Capture the cell that displays the provided text and extract its (x, y) central coordinate. 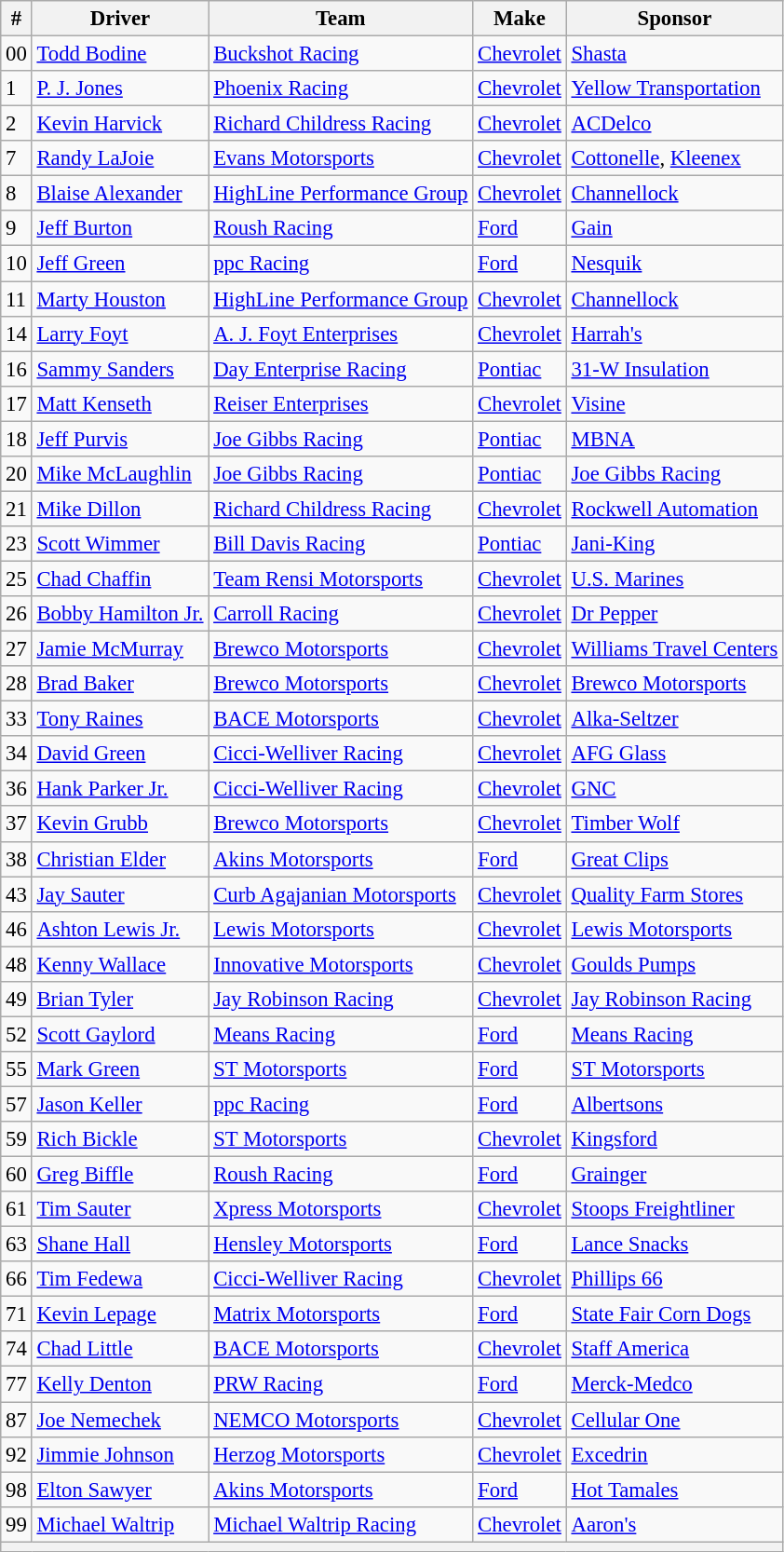
Staff America (674, 1350)
Curb Agajanian Motorsports (341, 894)
Christian Elder (120, 859)
Merck-Medco (674, 1384)
74 (17, 1350)
46 (17, 929)
Mike Dillon (120, 509)
17 (17, 403)
Cottonelle, Kleenex (674, 158)
Jani-King (674, 544)
59 (17, 1139)
Randy LaJoie (120, 158)
State Fair Corn Dogs (674, 1314)
Scott Gaylord (120, 1034)
2 (17, 124)
Sammy Sanders (120, 369)
Hensley Motorsports (341, 1245)
Kevin Grubb (120, 824)
77 (17, 1384)
63 (17, 1245)
Team Rensi Motorsports (341, 579)
Jay Sauter (120, 894)
Kelly Denton (120, 1384)
PRW Racing (341, 1384)
Phillips 66 (674, 1279)
61 (17, 1209)
David Green (120, 754)
Kenny Wallace (120, 964)
Jeff Burton (120, 228)
Tim Fedewa (120, 1279)
Grainger (674, 1175)
99 (17, 1524)
Michael Waltrip Racing (341, 1524)
1 (17, 88)
Chad Little (120, 1350)
66 (17, 1279)
Scott Wimmer (120, 544)
Day Enterprise Racing (341, 369)
Matt Kenseth (120, 403)
36 (17, 789)
Chad Chaffin (120, 579)
87 (17, 1420)
Tim Sauter (120, 1209)
GNC (674, 789)
ACDelco (674, 124)
Nesquik (674, 264)
Excedrin (674, 1454)
26 (17, 614)
Mark Green (120, 1069)
14 (17, 334)
55 (17, 1069)
20 (17, 474)
# (17, 19)
23 (17, 544)
9 (17, 228)
Reiser Enterprises (341, 403)
Brian Tyler (120, 1000)
Brad Baker (120, 684)
Ashton Lewis Jr. (120, 929)
NEMCO Motorsports (341, 1420)
Kingsford (674, 1139)
31-W Insulation (674, 369)
A. J. Foyt Enterprises (341, 334)
Rockwell Automation (674, 509)
Matrix Motorsports (341, 1314)
Jamie McMurray (120, 649)
Jimmie Johnson (120, 1454)
71 (17, 1314)
Great Clips (674, 859)
00 (17, 54)
Yellow Transportation (674, 88)
Team (341, 19)
92 (17, 1454)
Bill Davis Racing (341, 544)
Hank Parker Jr. (120, 789)
98 (17, 1490)
Sponsor (674, 19)
37 (17, 824)
Kevin Lepage (120, 1314)
Todd Bodine (120, 54)
7 (17, 158)
60 (17, 1175)
Cellular One (674, 1420)
Phoenix Racing (341, 88)
Shane Hall (120, 1245)
Xpress Motorsports (341, 1209)
16 (17, 369)
48 (17, 964)
Elton Sawyer (120, 1490)
11 (17, 299)
8 (17, 194)
Rich Bickle (120, 1139)
Jeff Green (120, 264)
Mike McLaughlin (120, 474)
Lance Snacks (674, 1245)
25 (17, 579)
Williams Travel Centers (674, 649)
21 (17, 509)
P. J. Jones (120, 88)
Blaise Alexander (120, 194)
Shasta (674, 54)
49 (17, 1000)
Timber Wolf (674, 824)
Jeff Purvis (120, 439)
Tony Raines (120, 719)
Driver (120, 19)
Carroll Racing (341, 614)
Visine (674, 403)
Make (520, 19)
Herzog Motorsports (341, 1454)
57 (17, 1104)
34 (17, 754)
43 (17, 894)
Hot Tamales (674, 1490)
Michael Waltrip (120, 1524)
52 (17, 1034)
Harrah's (674, 334)
U.S. Marines (674, 579)
Albertsons (674, 1104)
MBNA (674, 439)
Gain (674, 228)
Dr Pepper (674, 614)
Jason Keller (120, 1104)
Marty Houston (120, 299)
Kevin Harvick (120, 124)
18 (17, 439)
28 (17, 684)
Aaron's (674, 1524)
Goulds Pumps (674, 964)
10 (17, 264)
Bobby Hamilton Jr. (120, 614)
Larry Foyt (120, 334)
Evans Motorsports (341, 158)
AFG Glass (674, 754)
Greg Biffle (120, 1175)
Joe Nemechek (120, 1420)
Buckshot Racing (341, 54)
27 (17, 649)
Stoops Freightliner (674, 1209)
38 (17, 859)
Alka-Seltzer (674, 719)
Quality Farm Stores (674, 894)
Innovative Motorsports (341, 964)
33 (17, 719)
